Determine the [X, Y] coordinate at the center of the cell enclosing the given text.  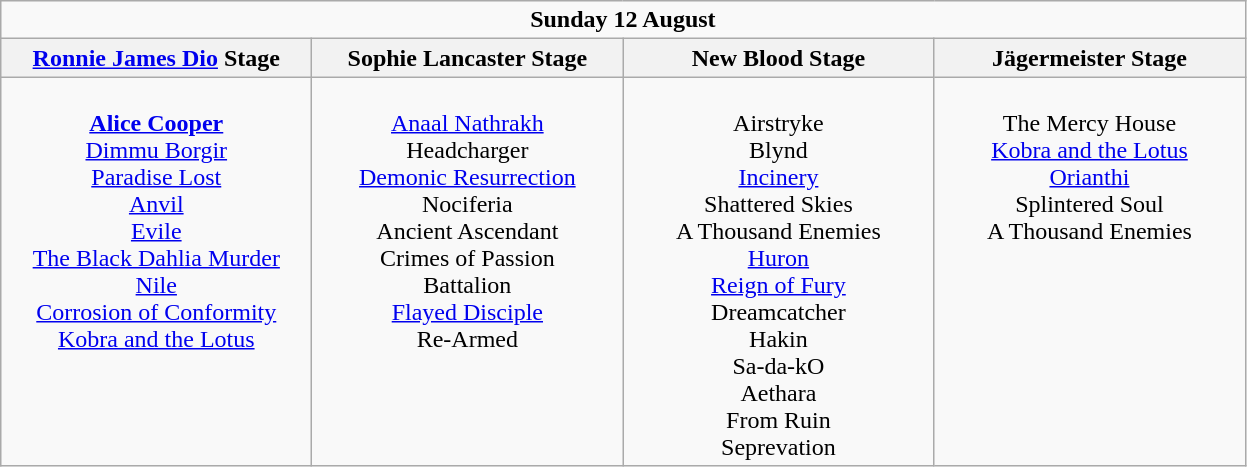
New Blood Stage [778, 58]
Anaal Nathrakh Headcharger Demonic Resurrection Nociferia Ancient Ascendant Crimes of Passion Battalion Flayed Disciple Re-Armed [468, 272]
Ronnie James Dio Stage [156, 58]
Jägermeister Stage [1090, 58]
Airstryke Blynd Incinery Shattered Skies A Thousand Enemies Huron Reign of Fury Dreamcatcher Hakin Sa-da-kO Aethara From Ruin Seprevation [778, 272]
The Mercy House Kobra and the Lotus Orianthi Splintered Soul A Thousand Enemies [1090, 272]
Alice Cooper Dimmu Borgir Paradise Lost Anvil Evile The Black Dahlia Murder Nile Corrosion of Conformity Kobra and the Lotus [156, 272]
Sunday 12 August [623, 20]
Sophie Lancaster Stage [468, 58]
